Locate the cell with the specified text and output its (X, Y) center coordinate. 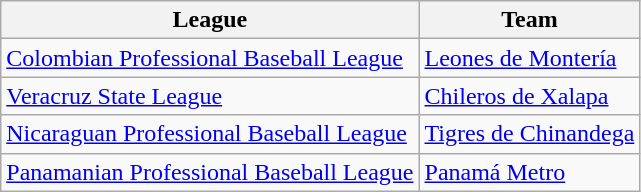
Leones de Montería (530, 58)
Panamanian Professional Baseball League (210, 172)
Tigres de Chinandega (530, 134)
Veracruz State League (210, 96)
League (210, 20)
Team (530, 20)
Panamá Metro (530, 172)
Nicaraguan Professional Baseball League (210, 134)
Chileros de Xalapa (530, 96)
Colombian Professional Baseball League (210, 58)
